Locate the cell with the specified text and output its [x, y] center coordinate. 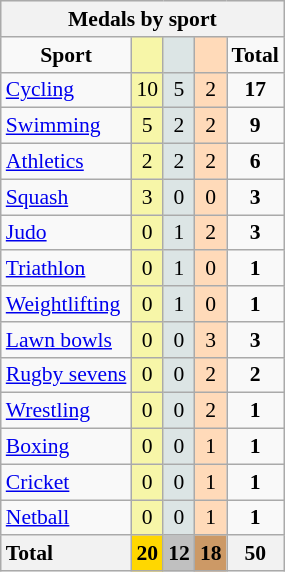
10 [147, 90]
6 [256, 162]
20 [147, 554]
Cycling [66, 90]
Swimming [66, 126]
9 [256, 126]
Netball [66, 518]
Lawn bowls [66, 340]
12 [179, 554]
Athletics [66, 162]
Weightlifting [66, 304]
Rugby sevens [66, 375]
Medals by sport [142, 19]
Boxing [66, 447]
Triathlon [66, 269]
17 [256, 90]
Cricket [66, 482]
Wrestling [66, 411]
Sport [66, 55]
18 [211, 554]
Judo [66, 233]
Squash [66, 197]
50 [256, 554]
